Detect which cell encompasses the target text, then output its [X, Y] center coordinate. 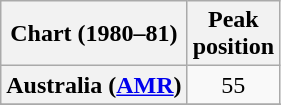
Peakposition [233, 34]
Australia (AMR) [94, 85]
55 [233, 85]
Chart (1980–81) [94, 34]
